Capture the cell that displays the provided text and extract its [x, y] central coordinate. 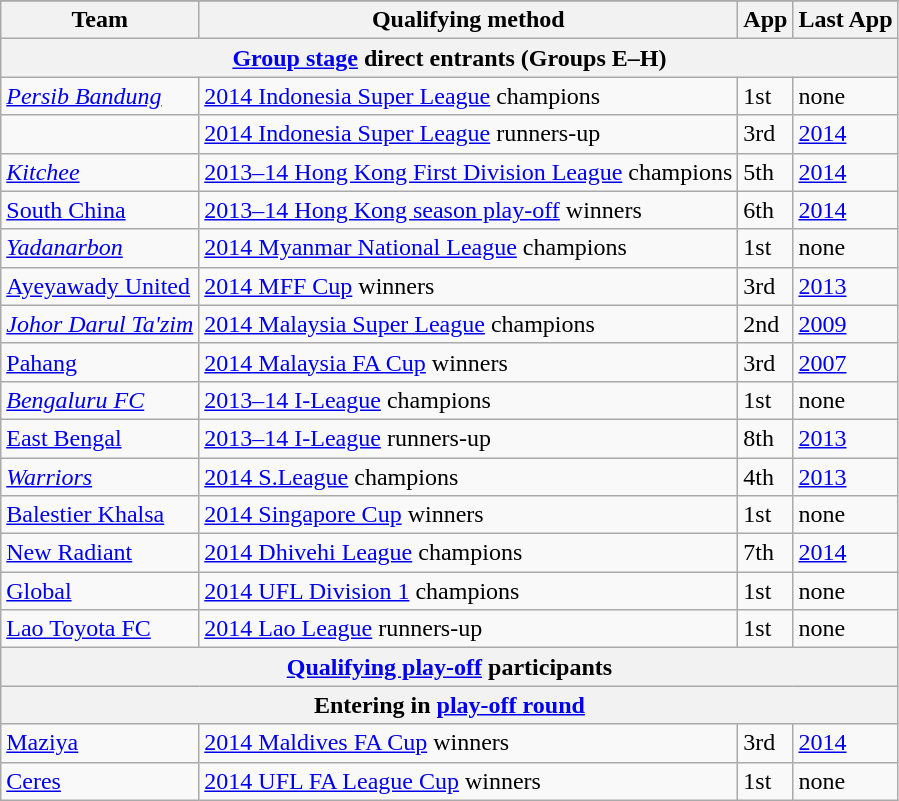
Persib Bandung [100, 96]
2014 UFL FA League Cup winners [468, 781]
East Bengal [100, 438]
Ayeyawady United [100, 286]
7th [766, 553]
2014 Malaysia FA Cup winners [468, 362]
2014 UFL Division 1 champions [468, 591]
Kitchee [100, 172]
Qualifying method [468, 20]
6th [766, 210]
Qualifying play-off participants [450, 667]
2014 Myanmar National League champions [468, 248]
2014 Maldives FA Cup winners [468, 743]
Global [100, 591]
Maziya [100, 743]
2007 [846, 362]
4th [766, 477]
2014 S.League champions [468, 477]
2013–14 Hong Kong season play-off winners [468, 210]
2014 MFF Cup winners [468, 286]
2013–14 I-League champions [468, 400]
Johor Darul Ta'zim [100, 324]
Balestier Khalsa [100, 515]
New Radiant [100, 553]
2014 Indonesia Super League champions [468, 96]
2nd [766, 324]
2014 Lao League runners-up [468, 629]
2014 Dhivehi League champions [468, 553]
2009 [846, 324]
Ceres [100, 781]
2014 Malaysia Super League champions [468, 324]
App [766, 20]
Pahang [100, 362]
Last App [846, 20]
2014 Singapore Cup winners [468, 515]
Bengaluru FC [100, 400]
Lao Toyota FC [100, 629]
Yadanarbon [100, 248]
2014 Indonesia Super League runners-up [468, 134]
8th [766, 438]
Entering in play-off round [450, 705]
South China [100, 210]
2013–14 Hong Kong First Division League champions [468, 172]
Team [100, 20]
2013–14 I-League runners-up [468, 438]
Warriors [100, 477]
Group stage direct entrants (Groups E–H) [450, 58]
5th [766, 172]
